Return [x, y] of the center of cell containing provided text 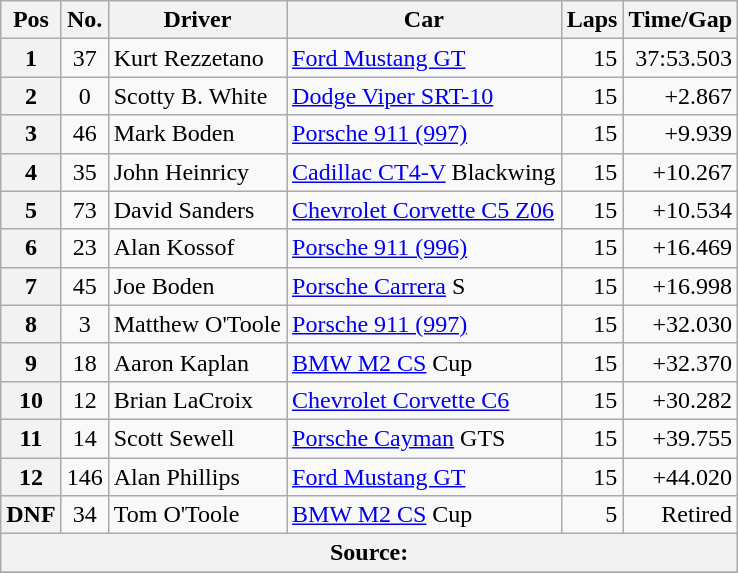
34 [84, 515]
37 [84, 58]
Alan Phillips [197, 477]
David Sanders [197, 210]
0 [84, 96]
+44.020 [680, 477]
9 [31, 362]
+32.370 [680, 362]
Dodge Viper SRT-10 [424, 96]
+10.534 [680, 210]
Pos [31, 20]
Cadillac CT4-V Blackwing [424, 172]
23 [84, 248]
Retired [680, 515]
+9.939 [680, 134]
46 [84, 134]
11 [31, 438]
14 [84, 438]
+30.282 [680, 400]
Mark Boden [197, 134]
Matthew O'Toole [197, 324]
2 [31, 96]
146 [84, 477]
+32.030 [680, 324]
6 [31, 248]
10 [31, 400]
DNF [31, 515]
18 [84, 362]
John Heinricy [197, 172]
45 [84, 286]
+10.267 [680, 172]
Porsche 911 (996) [424, 248]
Porsche Cayman GTS [424, 438]
35 [84, 172]
Porsche Carrera S [424, 286]
Driver [197, 20]
Brian LaCroix [197, 400]
+16.469 [680, 248]
Alan Kossof [197, 248]
Kurt Rezzetano [197, 58]
73 [84, 210]
4 [31, 172]
7 [31, 286]
Source: [370, 553]
8 [31, 324]
+2.867 [680, 96]
1 [31, 58]
Tom O'Toole [197, 515]
Chevrolet Corvette C5 Z06 [424, 210]
No. [84, 20]
+16.998 [680, 286]
Scott Sewell [197, 438]
Car [424, 20]
Time/Gap [680, 20]
37:53.503 [680, 58]
Aaron Kaplan [197, 362]
Laps [592, 20]
Scotty B. White [197, 96]
Joe Boden [197, 286]
Chevrolet Corvette C6 [424, 400]
+39.755 [680, 438]
